Scan for the cell matching the given text and deliver its (x, y) coordinate at center. 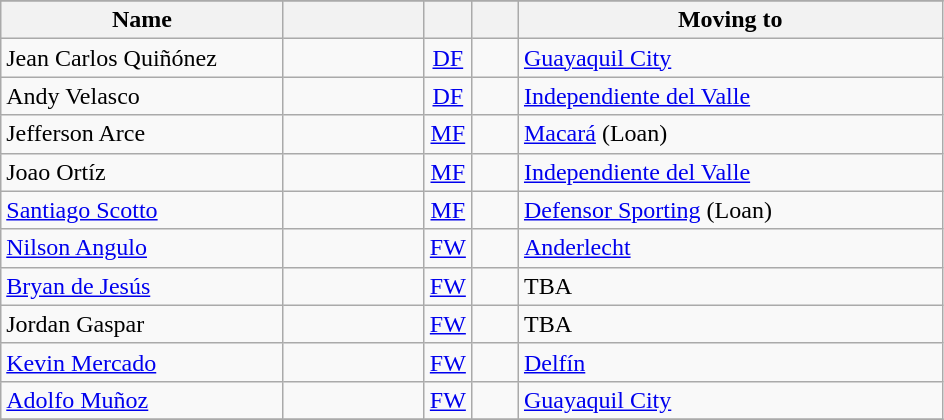
Macará (Loan) (730, 134)
Anderlecht (730, 248)
Joao Ortíz (142, 172)
Jefferson Arce (142, 134)
Moving to (730, 20)
Defensor Sporting (Loan) (730, 210)
Andy Velasco (142, 96)
Jean Carlos Quiñónez (142, 58)
Name (142, 20)
Nilson Angulo (142, 248)
Bryan de Jesús (142, 286)
Jordan Gaspar (142, 324)
Santiago Scotto (142, 210)
Adolfo Muñoz (142, 400)
Delfín (730, 362)
Kevin Mercado (142, 362)
